Return the (x, y) coordinate for the center point of the cell that contains the specified text.  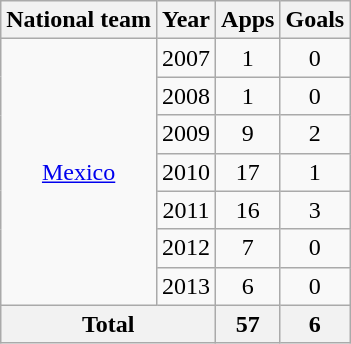
57 (248, 324)
2009 (186, 134)
2013 (186, 286)
National team (79, 20)
7 (248, 248)
2010 (186, 172)
2008 (186, 96)
Total (108, 324)
Mexico (79, 172)
2 (315, 134)
9 (248, 134)
3 (315, 210)
2012 (186, 248)
16 (248, 210)
2007 (186, 58)
Goals (315, 20)
Apps (248, 20)
Year (186, 20)
17 (248, 172)
2011 (186, 210)
